Detect which cell encompasses the target text, then output its (X, Y) center coordinate. 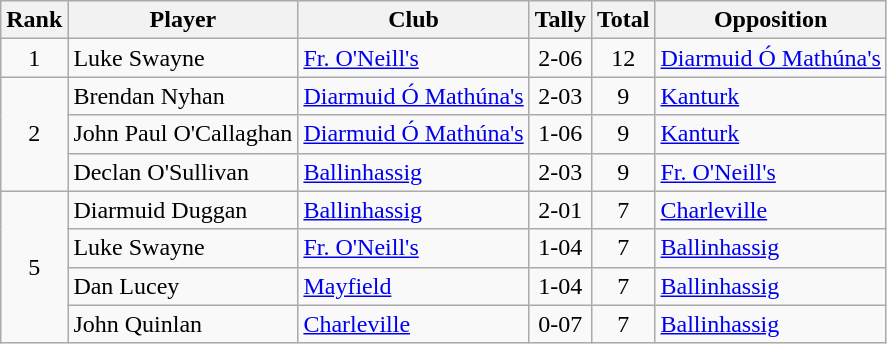
Dan Lucey (183, 286)
John Paul O'Callaghan (183, 134)
0-07 (560, 324)
2-06 (560, 58)
Brendan Nyhan (183, 96)
Club (414, 20)
12 (623, 58)
Opposition (770, 20)
Diarmuid Duggan (183, 210)
2 (34, 134)
Tally (560, 20)
1 (34, 58)
Rank (34, 20)
5 (34, 267)
John Quinlan (183, 324)
Declan O'Sullivan (183, 172)
2-01 (560, 210)
Player (183, 20)
Mayfield (414, 286)
Total (623, 20)
1-06 (560, 134)
